Return the [x, y] coordinate for the center point of the cell that contains the specified text.  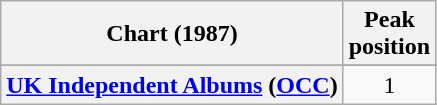
Chart (1987) [172, 34]
1 [389, 85]
Peakposition [389, 34]
UK Independent Albums (OCC) [172, 85]
